Identify which cell holds the provided text, then report its [X, Y] central coordinate. 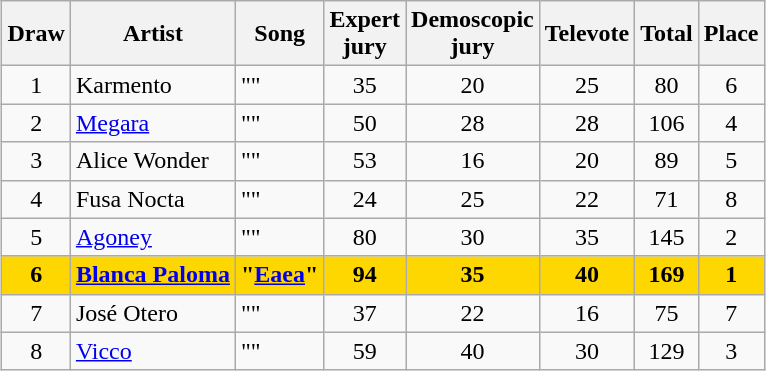
"Eaea" [279, 275]
Draw [36, 34]
Agoney [152, 237]
24 [365, 199]
59 [365, 351]
José Otero [152, 313]
Megara [152, 123]
53 [365, 161]
Total [667, 34]
37 [365, 313]
Fusa Nocta [152, 199]
Place [731, 34]
Artist [152, 34]
75 [667, 313]
Demoscopicjury [473, 34]
71 [667, 199]
Expertjury [365, 34]
94 [365, 275]
Song [279, 34]
50 [365, 123]
145 [667, 237]
169 [667, 275]
129 [667, 351]
106 [667, 123]
Alice Wonder [152, 161]
Karmento [152, 85]
Televote [586, 34]
Blanca Paloma [152, 275]
89 [667, 161]
Vicco [152, 351]
